Scan for the cell matching the given text and deliver its (X, Y) coordinate at center. 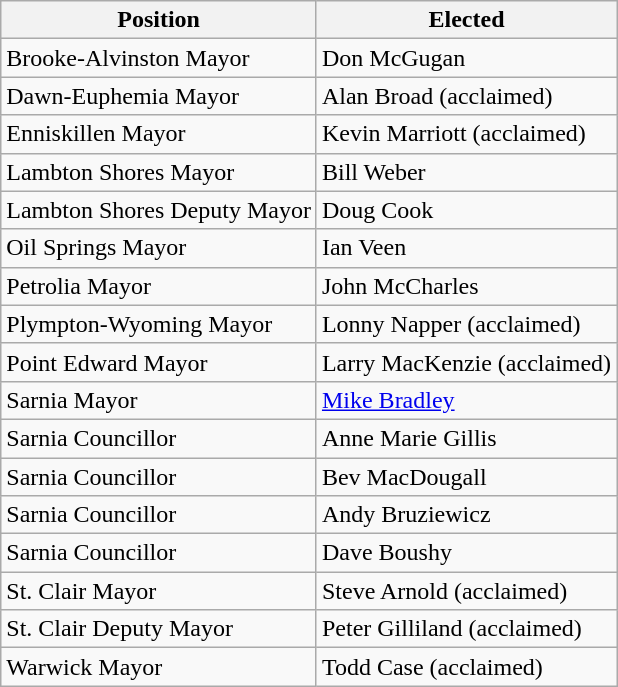
Andy Bruziewicz (466, 515)
Steve Arnold (acclaimed) (466, 591)
Position (159, 20)
Dawn-Euphemia Mayor (159, 96)
Todd Case (acclaimed) (466, 667)
Sarnia Mayor (159, 400)
Plympton-Wyoming Mayor (159, 324)
Elected (466, 20)
Enniskillen Mayor (159, 134)
Kevin Marriott (acclaimed) (466, 134)
Brooke-Alvinston Mayor (159, 58)
Lambton Shores Deputy Mayor (159, 210)
Anne Marie Gillis (466, 438)
Warwick Mayor (159, 667)
Lambton Shores Mayor (159, 172)
Petrolia Mayor (159, 286)
Bill Weber (466, 172)
Alan Broad (acclaimed) (466, 96)
Dave Boushy (466, 553)
Bev MacDougall (466, 477)
Don McGugan (466, 58)
Oil Springs Mayor (159, 248)
Point Edward Mayor (159, 362)
Larry MacKenzie (acclaimed) (466, 362)
Mike Bradley (466, 400)
St. Clair Mayor (159, 591)
John McCharles (466, 286)
Peter Gilliland (acclaimed) (466, 629)
Lonny Napper (acclaimed) (466, 324)
St. Clair Deputy Mayor (159, 629)
Ian Veen (466, 248)
Doug Cook (466, 210)
